From the cell containing the given text, extract its center point as (x, y) coordinate. 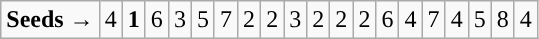
1 (134, 20)
8 (502, 20)
Seeds → (50, 20)
